Identify which cell holds the provided text, then report its (x, y) central coordinate. 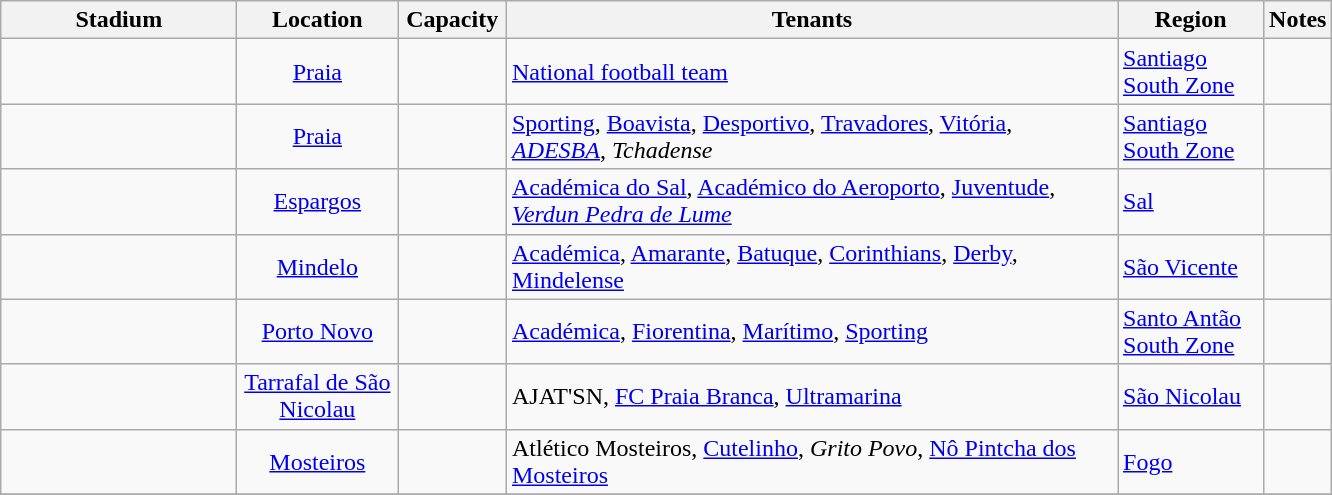
Santo Antão South Zone (1191, 332)
Sal (1191, 202)
Atlético Mosteiros, Cutelinho, Grito Povo, Nô Pintcha dos Mosteiros (812, 462)
Tarrafal de São Nicolau (318, 396)
Tenants (812, 20)
Location (318, 20)
Fogo (1191, 462)
Notes (1298, 20)
Académica do Sal, Académico do Aeroporto, Juventude, Verdun Pedra de Lume (812, 202)
São Nicolau (1191, 396)
Stadium (119, 20)
Mindelo (318, 266)
Académica, Amarante, Batuque, Corinthians, Derby, Mindelense (812, 266)
Espargos (318, 202)
Mosteiros (318, 462)
Capacity (452, 20)
AJAT'SN, FC Praia Branca, Ultramarina (812, 396)
Porto Novo (318, 332)
Académica, Fiorentina, Marítimo, Sporting (812, 332)
Sporting, Boavista, Desportivo, Travadores, Vitória, ADESBA, Tchadense (812, 136)
National football team (812, 72)
Region (1191, 20)
São Vicente (1191, 266)
